Extract the [X, Y] coordinate from the center of the cell holding the provided text.  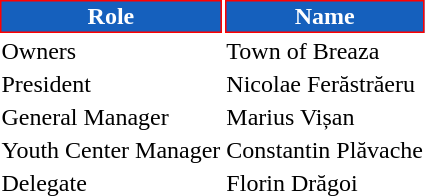
Role [111, 16]
Town of Breaza [325, 51]
President [111, 84]
Marius Vișan [325, 117]
Owners [111, 51]
General Manager [111, 117]
Youth Center Manager [111, 150]
Nicolae Ferăstrăeru [325, 84]
Constantin Plăvache [325, 150]
Name [325, 16]
